Return [x, y] of the center of cell containing provided text 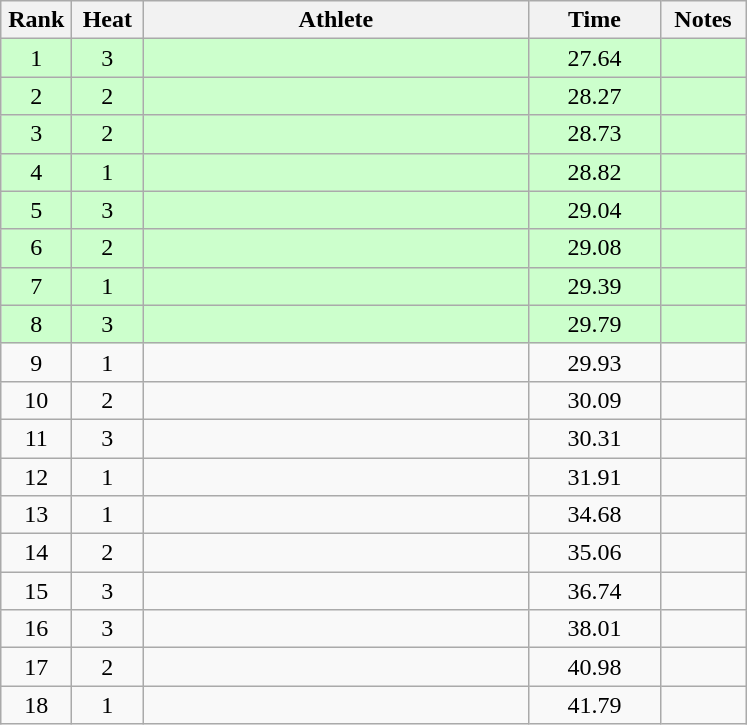
28.27 [594, 96]
Rank [36, 20]
17 [36, 667]
27.64 [594, 58]
8 [36, 324]
9 [36, 362]
14 [36, 553]
38.01 [594, 629]
29.39 [594, 286]
28.82 [594, 172]
Time [594, 20]
29.93 [594, 362]
15 [36, 591]
Heat [108, 20]
36.74 [594, 591]
29.04 [594, 210]
40.98 [594, 667]
7 [36, 286]
6 [36, 248]
11 [36, 438]
13 [36, 515]
30.31 [594, 438]
Notes [703, 20]
10 [36, 400]
4 [36, 172]
16 [36, 629]
34.68 [594, 515]
31.91 [594, 477]
41.79 [594, 705]
18 [36, 705]
Athlete [336, 20]
12 [36, 477]
35.06 [594, 553]
28.73 [594, 134]
29.79 [594, 324]
30.09 [594, 400]
29.08 [594, 248]
5 [36, 210]
